Determine the [x, y] coordinate at the center of the cell enclosing the given text.  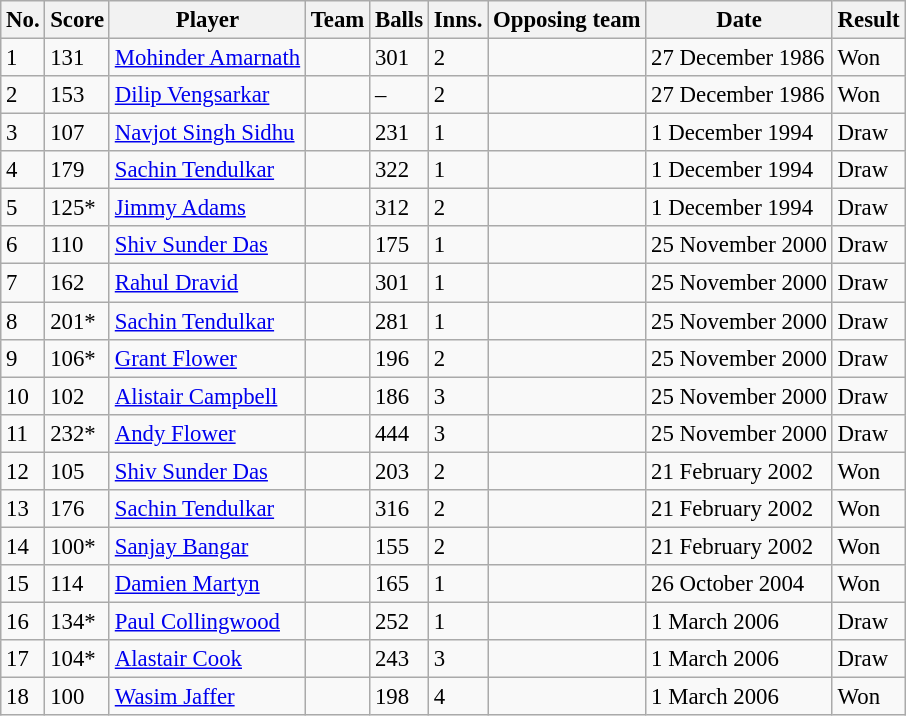
105 [78, 471]
198 [400, 697]
232* [78, 433]
104* [78, 659]
100 [78, 697]
10 [23, 396]
312 [400, 208]
100* [78, 546]
16 [23, 621]
15 [23, 584]
Paul Collingwood [207, 621]
201* [78, 321]
196 [400, 358]
125* [78, 208]
153 [78, 95]
Sanjay Bangar [207, 546]
13 [23, 509]
186 [400, 396]
114 [78, 584]
165 [400, 584]
Navjot Singh Sidhu [207, 133]
Player [207, 20]
Score [78, 20]
281 [400, 321]
18 [23, 697]
Mohinder Amarnath [207, 58]
252 [400, 621]
Alistair Campbell [207, 396]
134* [78, 621]
– [400, 95]
Jimmy Adams [207, 208]
No. [23, 20]
5 [23, 208]
444 [400, 433]
6 [23, 245]
Balls [400, 20]
107 [78, 133]
131 [78, 58]
26 October 2004 [739, 584]
7 [23, 283]
106* [78, 358]
231 [400, 133]
110 [78, 245]
162 [78, 283]
14 [23, 546]
Opposing team [567, 20]
179 [78, 170]
Andy Flower [207, 433]
203 [400, 471]
9 [23, 358]
Date [739, 20]
175 [400, 245]
11 [23, 433]
Inns. [458, 20]
316 [400, 509]
Damien Martyn [207, 584]
322 [400, 170]
12 [23, 471]
Dilip Vengsarkar [207, 95]
Alastair Cook [207, 659]
8 [23, 321]
17 [23, 659]
Grant Flower [207, 358]
176 [78, 509]
102 [78, 396]
Wasim Jaffer [207, 697]
243 [400, 659]
Team [337, 20]
Result [868, 20]
155 [400, 546]
Rahul Dravid [207, 283]
